Capture the cell that displays the provided text and extract its (X, Y) central coordinate. 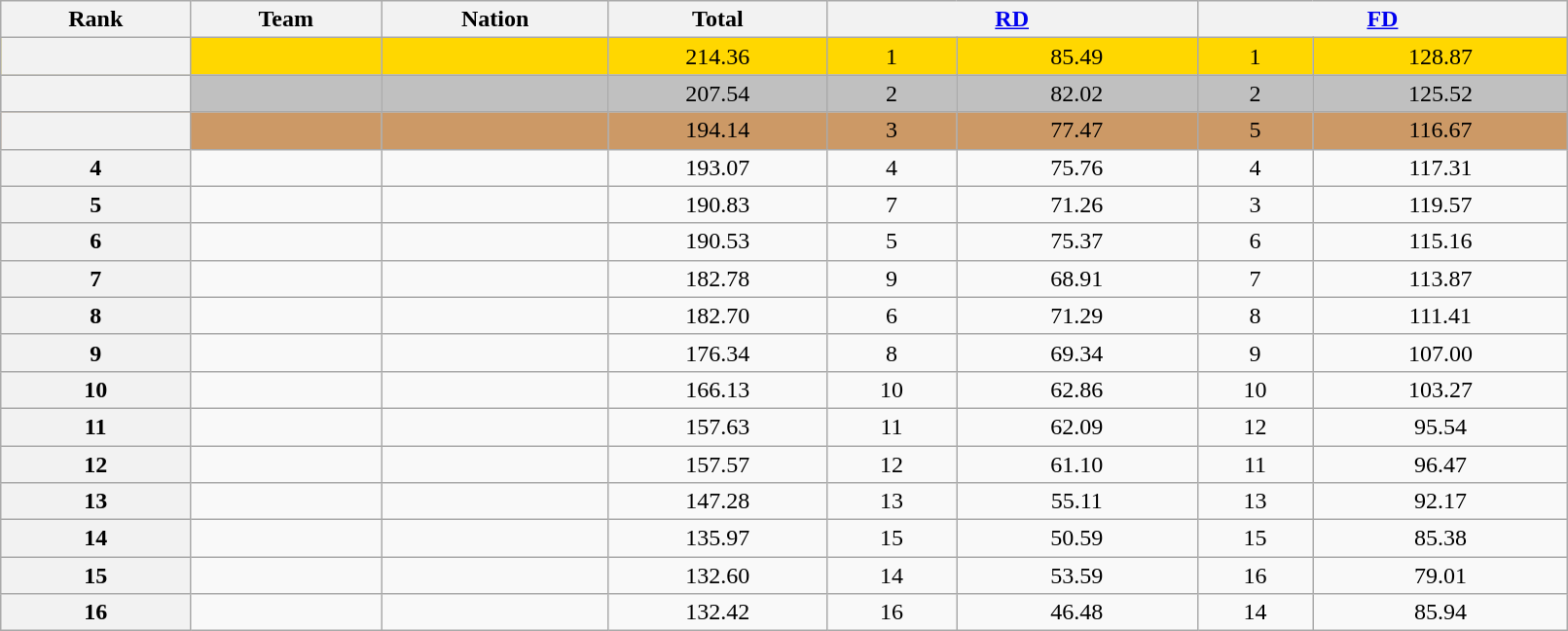
147.28 (717, 501)
107.00 (1440, 353)
62.86 (1076, 390)
RD (1012, 19)
92.17 (1440, 501)
135.97 (717, 538)
128.87 (1440, 56)
214.36 (717, 56)
Rank (95, 19)
Team (286, 19)
Nation (495, 19)
207.54 (717, 93)
116.67 (1440, 130)
190.83 (717, 204)
82.02 (1076, 93)
157.63 (717, 427)
61.10 (1076, 464)
194.14 (717, 130)
119.57 (1440, 204)
FD (1382, 19)
55.11 (1076, 501)
176.34 (717, 353)
85.38 (1440, 538)
85.94 (1440, 612)
85.49 (1076, 56)
75.37 (1076, 241)
68.91 (1076, 278)
Total (717, 19)
157.57 (717, 464)
132.60 (717, 575)
117.31 (1440, 167)
71.29 (1076, 315)
77.47 (1076, 130)
46.48 (1076, 612)
111.41 (1440, 315)
125.52 (1440, 93)
95.54 (1440, 427)
69.34 (1076, 353)
50.59 (1076, 538)
193.07 (717, 167)
103.27 (1440, 390)
96.47 (1440, 464)
115.16 (1440, 241)
62.09 (1076, 427)
166.13 (717, 390)
182.78 (717, 278)
75.76 (1076, 167)
132.42 (717, 612)
182.70 (717, 315)
113.87 (1440, 278)
190.53 (717, 241)
79.01 (1440, 575)
71.26 (1076, 204)
53.59 (1076, 575)
